Capture the cell that displays the provided text and extract its (x, y) central coordinate. 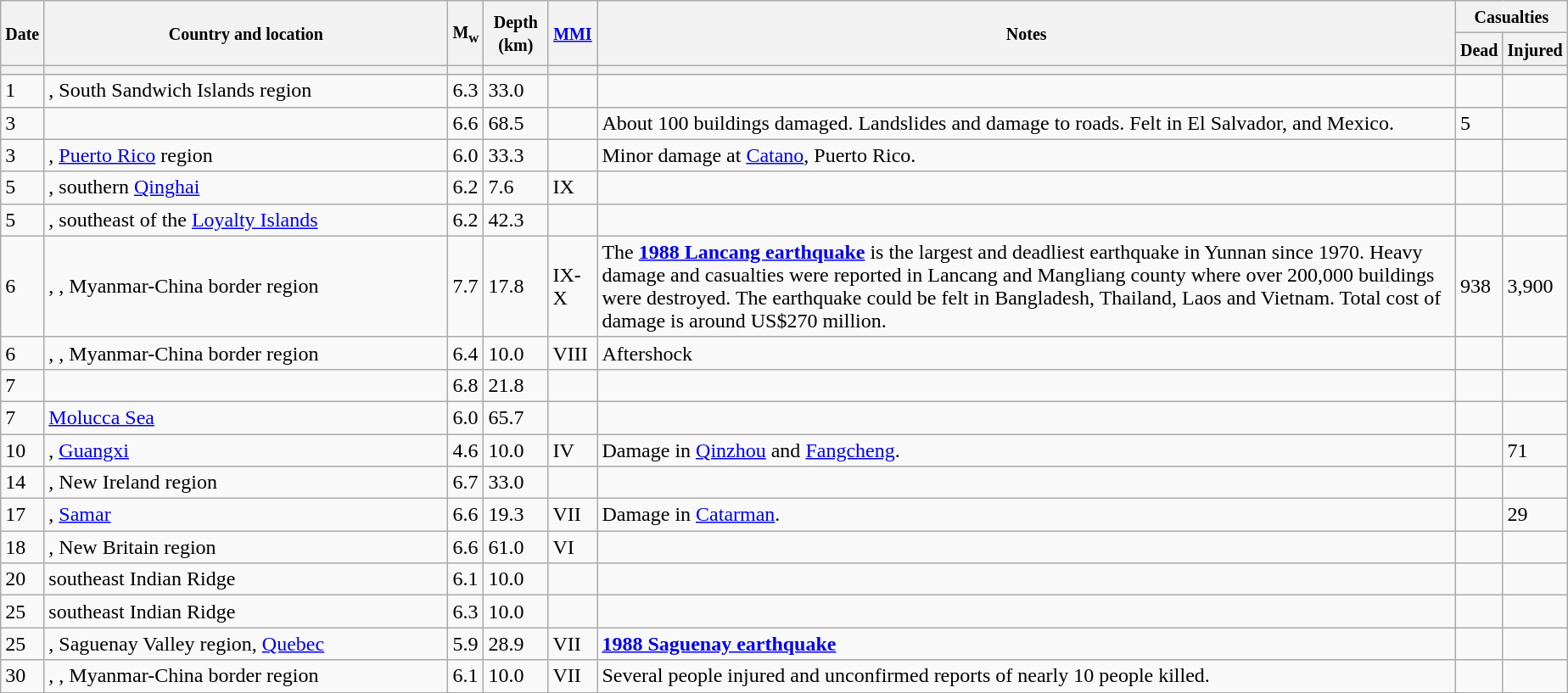
, New Britain region (246, 547)
VI (573, 547)
68.5 (516, 123)
Dead (1479, 49)
71 (1535, 450)
5.9 (466, 644)
65.7 (516, 417)
6.4 (466, 353)
Notes (1027, 33)
Several people injured and unconfirmed reports of nearly 10 people killed. (1027, 676)
42.3 (516, 220)
21.8 (516, 385)
10 (22, 450)
30 (22, 676)
About 100 buildings damaged. Landslides and damage to roads. Felt in El Salvador, and Mexico. (1027, 123)
Country and location (246, 33)
, southern Qinghai (246, 187)
Molucca Sea (246, 417)
, Guangxi (246, 450)
IX-X (573, 287)
14 (22, 483)
1988 Saguenay earthquake (1027, 644)
1 (22, 91)
IV (573, 450)
Mw (466, 33)
18 (22, 547)
6.8 (466, 385)
19.3 (516, 515)
IX (573, 187)
938 (1479, 287)
Damage in Qinzhou and Fangcheng. (1027, 450)
Aftershock (1027, 353)
20 (22, 579)
, South Sandwich Islands region (246, 91)
28.9 (516, 644)
Injured (1535, 49)
VIII (573, 353)
7.6 (516, 187)
MMI (573, 33)
3,900 (1535, 287)
7.7 (466, 287)
Casualties (1511, 17)
17.8 (516, 287)
Date (22, 33)
Depth (km) (516, 33)
, southeast of the Loyalty Islands (246, 220)
29 (1535, 515)
Minor damage at Catano, Puerto Rico. (1027, 155)
33.3 (516, 155)
61.0 (516, 547)
Damage in Catarman. (1027, 515)
17 (22, 515)
4.6 (466, 450)
6.7 (466, 483)
, Puerto Rico region (246, 155)
, Saguenay Valley region, Quebec (246, 644)
, New Ireland region (246, 483)
, Samar (246, 515)
